For the text-containing cell, return its midpoint in [X, Y] coordinate format. 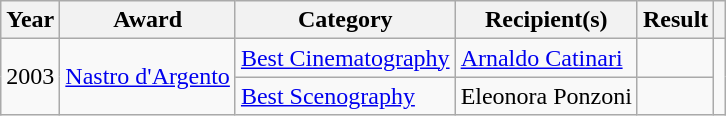
Nastro d'Argento [148, 77]
Recipient(s) [546, 20]
Arnaldo Catinari [546, 58]
Best Scenography [345, 96]
Best Cinematography [345, 58]
Year [30, 20]
Category [345, 20]
2003 [30, 77]
Award [148, 20]
Result [675, 20]
Eleonora Ponzoni [546, 96]
